Output the (x, y) coordinate of the center of the cell containing the given text.  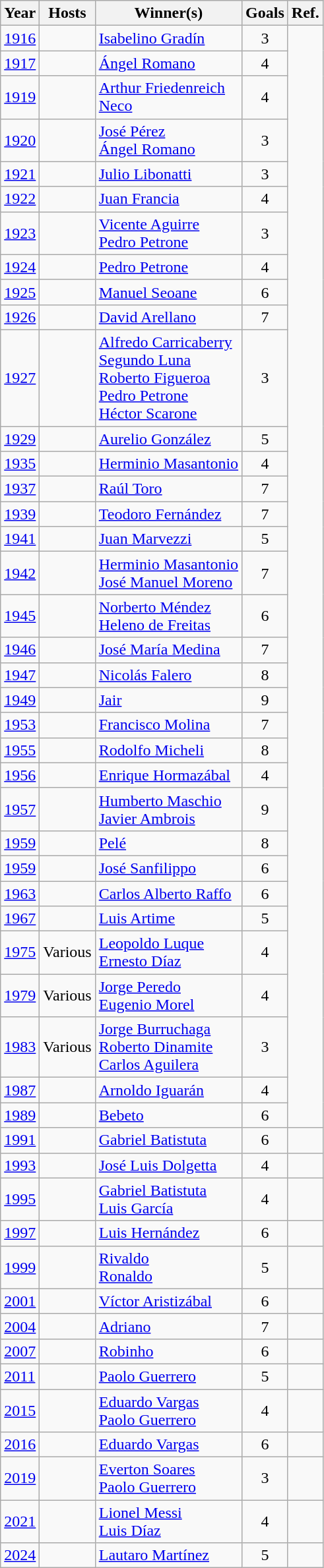
Adriano (168, 1326)
Pelé (168, 843)
Francisco Molina (168, 725)
1923 (20, 233)
1935 (20, 464)
Year (20, 13)
Eduardo Vargas (168, 1445)
1991 (20, 1140)
Isabelino Gradín (168, 38)
1953 (20, 725)
2004 (20, 1326)
Winner(s) (168, 13)
Arthur Friedenreich Neco (168, 98)
Lautaro Martínez (168, 1555)
1983 (20, 1047)
Raúl Toro (168, 489)
Nicolás Falero (168, 675)
Ángel Romano (168, 63)
Leopoldo Luque Ernesto Díaz (168, 953)
1946 (20, 650)
Jorge Peredo Eugenio Morel (168, 995)
Humberto Maschio Javier Ambrois (168, 809)
1997 (20, 1233)
1987 (20, 1090)
Lionel Messi Luis Díaz (168, 1521)
Luis Hernández (168, 1233)
Juan Francia (168, 199)
Goals (265, 13)
2019 (20, 1479)
1939 (20, 514)
1989 (20, 1115)
1926 (20, 317)
Eduardo Vargas Paolo Guerrero (168, 1410)
José Luis Dolgetta (168, 1165)
Ref. (305, 13)
Norberto Méndez Heleno de Freitas (168, 616)
José María Medina (168, 650)
2007 (20, 1351)
Rivaldo Ronaldo (168, 1267)
Arnoldo Iguarán (168, 1090)
Alfredo Carricaberry Segundo Luna Roberto Figueroa Pedro Petrone Héctor Scarone (168, 378)
1995 (20, 1200)
Luis Artime (168, 919)
1947 (20, 675)
1967 (20, 919)
Jorge Burruchaga Roberto Dinamite Carlos Aguilera (168, 1047)
Herminio Masantonio (168, 464)
2001 (20, 1301)
Bebeto (168, 1115)
Gabriel Batistuta Luis García (168, 1200)
2021 (20, 1521)
1949 (20, 700)
1916 (20, 38)
1993 (20, 1165)
1975 (20, 953)
1956 (20, 775)
1927 (20, 378)
Paolo Guerrero (168, 1376)
1919 (20, 98)
Rodolfo Micheli (168, 750)
1937 (20, 489)
1945 (20, 616)
Jair (168, 700)
Manuel Seoane (168, 292)
Enrique Hormazábal (168, 775)
1963 (20, 893)
1955 (20, 750)
1929 (20, 438)
1922 (20, 199)
Juan Marvezzi (168, 539)
1999 (20, 1267)
Hosts (67, 13)
David Arellano (168, 317)
Víctor Aristizábal (168, 1301)
1925 (20, 292)
Aurelio González (168, 438)
1917 (20, 63)
Robinho (168, 1351)
1924 (20, 267)
2011 (20, 1376)
Vicente Aguirre Pedro Petrone (168, 233)
1921 (20, 174)
Everton Soares Paolo Guerrero (168, 1479)
2016 (20, 1445)
Gabriel Batistuta (168, 1140)
José Sanfilippo (168, 868)
2024 (20, 1555)
1920 (20, 140)
Julio Libonatti (168, 174)
1979 (20, 995)
Herminio Masantonio José Manuel Moreno (168, 573)
1941 (20, 539)
Teodoro Fernández (168, 514)
Carlos Alberto Raffo (168, 893)
José Pérez Ángel Romano (168, 140)
1942 (20, 573)
1957 (20, 809)
2015 (20, 1410)
Pedro Petrone (168, 267)
